Pinpoint the cell where the given text exists, returning its (X, Y) midpoint coordinate. 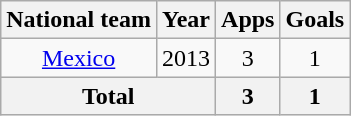
2013 (186, 58)
National team (79, 20)
Mexico (79, 58)
Year (186, 20)
Goals (315, 20)
Apps (248, 20)
Total (108, 96)
